Provide the (X, Y) coordinate of the cell's center where the given text is located.  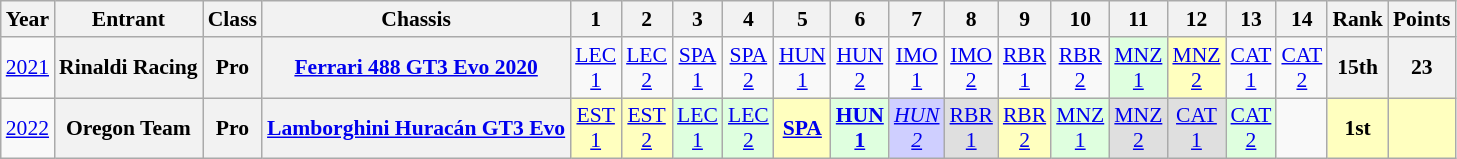
Ferrari 488 GT3 Evo 2020 (416, 68)
13 (1252, 19)
SPA1 (698, 68)
2022 (28, 128)
12 (1196, 19)
23 (1422, 68)
7 (917, 19)
SPA2 (748, 68)
Class (232, 19)
IMO1 (917, 68)
2 (646, 19)
Rinaldi Racing (128, 68)
8 (972, 19)
2021 (28, 68)
3 (698, 19)
Year (28, 19)
Rank (1358, 19)
SPA (802, 128)
4 (748, 19)
11 (1138, 19)
5 (802, 19)
Entrant (128, 19)
IMO2 (972, 68)
Chassis (416, 19)
1 (596, 19)
10 (1080, 19)
Oregon Team (128, 128)
Lamborghini Huracán GT3 Evo (416, 128)
14 (1302, 19)
EST1 (596, 128)
9 (1024, 19)
15th (1358, 68)
1st (1358, 128)
6 (860, 19)
EST2 (646, 128)
Points (1422, 19)
